Scan for the cell matching the given text and deliver its [X, Y] coordinate at center. 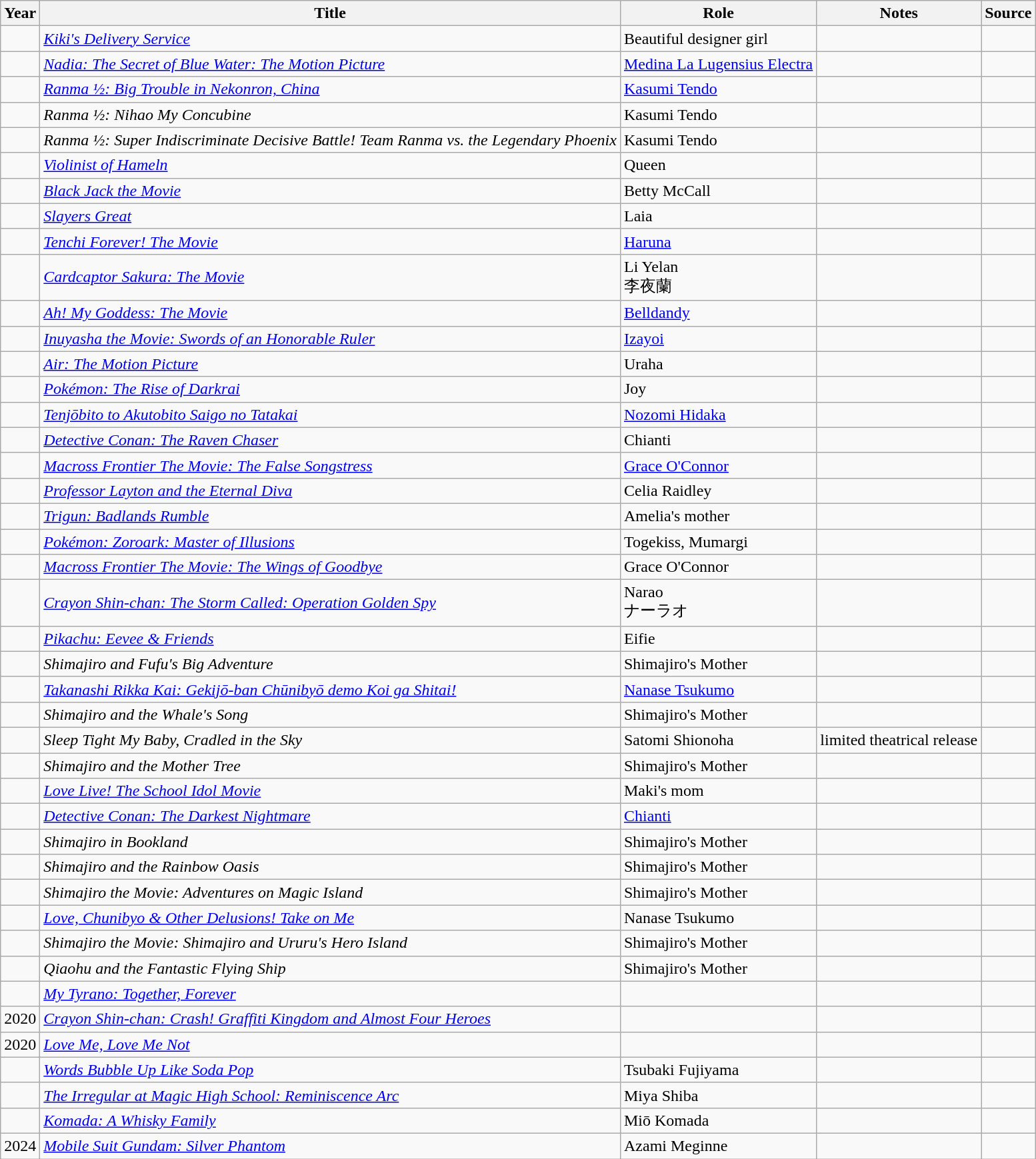
Komada: A Whisky Family [331, 1120]
Ranma ½: Nihao My Concubine [331, 115]
Air: The Motion Picture [331, 364]
limited theatrical release [899, 740]
Azami Meginne [718, 1146]
My Tyrano: Together, Forever [331, 994]
Tenjōbito to Akutobito Saigo no Tatakai [331, 415]
Eifie [718, 638]
Violinist of Hameln [331, 165]
Miya Shiba [718, 1095]
Shimajiro and the Mother Tree [331, 766]
Trigun: Badlands Rumble [331, 516]
Shimajiro and the Rainbow Oasis [331, 867]
Detective Conan: The Darkest Nightmare [331, 816]
Takanashi Rikka Kai: Gekijō-ban Chūnibyō demo Koi ga Shitai! [331, 689]
Haruna [718, 241]
Maki's mom [718, 791]
Year [20, 13]
Pikachu: Eevee & Friends [331, 638]
Izayoi [718, 339]
Nadia: The Secret of Blue Water: The Motion Picture [331, 64]
Naraoナーラオ [718, 603]
Belldandy [718, 313]
Macross Frontier The Movie: The False Songstress [331, 465]
Celia Raidley [718, 491]
Notes [899, 13]
Detective Conan: The Raven Chaser [331, 440]
Togekiss, Mumargi [718, 542]
Shimajiro and the Whale's Song [331, 714]
Shimajiro the Movie: Shimajiro and Ururu's Hero Island [331, 943]
The Irregular at Magic High School: Reminiscence Arc [331, 1095]
Black Jack the Movie [331, 191]
Slayers Great [331, 216]
Inuyasha the Movie: Swords of an Honorable Ruler [331, 339]
Satomi Shionoha [718, 740]
Love, Chunibyo & Other Delusions! Take on Me [331, 918]
Uraha [718, 364]
Macross Frontier The Movie: The Wings of Goodbye [331, 567]
Role [718, 13]
Kiki's Delivery Service [331, 39]
Words Bubble Up Like Soda Pop [331, 1070]
Ah! My Goddess: The Movie [331, 313]
Medina La Lugensius Electra [718, 64]
Sleep Tight My Baby, Cradled in the Sky [331, 740]
Love Me, Love Me Not [331, 1044]
Ranma ½: Super Indiscriminate Decisive Battle! Team Ranma vs. the Legendary Phoenix [331, 140]
2024 [20, 1146]
Title [331, 13]
Tsubaki Fujiyama [718, 1070]
Pokémon: Zoroark: Master of Illusions [331, 542]
Source [1008, 13]
Ranma ½: Big Trouble in Nekonron, China [331, 89]
Mobile Suit Gundam: Silver Phantom [331, 1146]
Laia [718, 216]
Shimajiro and Fufu's Big Adventure [331, 664]
Crayon Shin-chan: Crash! Graffiti Kingdom and Almost Four Heroes [331, 1019]
Shimajiro in Bookland [331, 842]
Cardcaptor Sakura: The Movie [331, 277]
Miō Komada [718, 1120]
Li Yelan李夜蘭 [718, 277]
Beautiful designer girl [718, 39]
Tenchi Forever! The Movie [331, 241]
Pokémon: The Rise of Darkrai [331, 389]
Shimajiro the Movie: Adventures on Magic Island [331, 892]
Professor Layton and the Eternal Diva [331, 491]
Queen [718, 165]
Love Live! The School Idol Movie [331, 791]
Qiaohu and the Fantastic Flying Ship [331, 968]
Betty McCall [718, 191]
Amelia's mother [718, 516]
Nozomi Hidaka [718, 415]
Crayon Shin-chan: The Storm Called: Operation Golden Spy [331, 603]
Joy [718, 389]
